Determine the (x, y) coordinate at the center of the cell enclosing the given text.  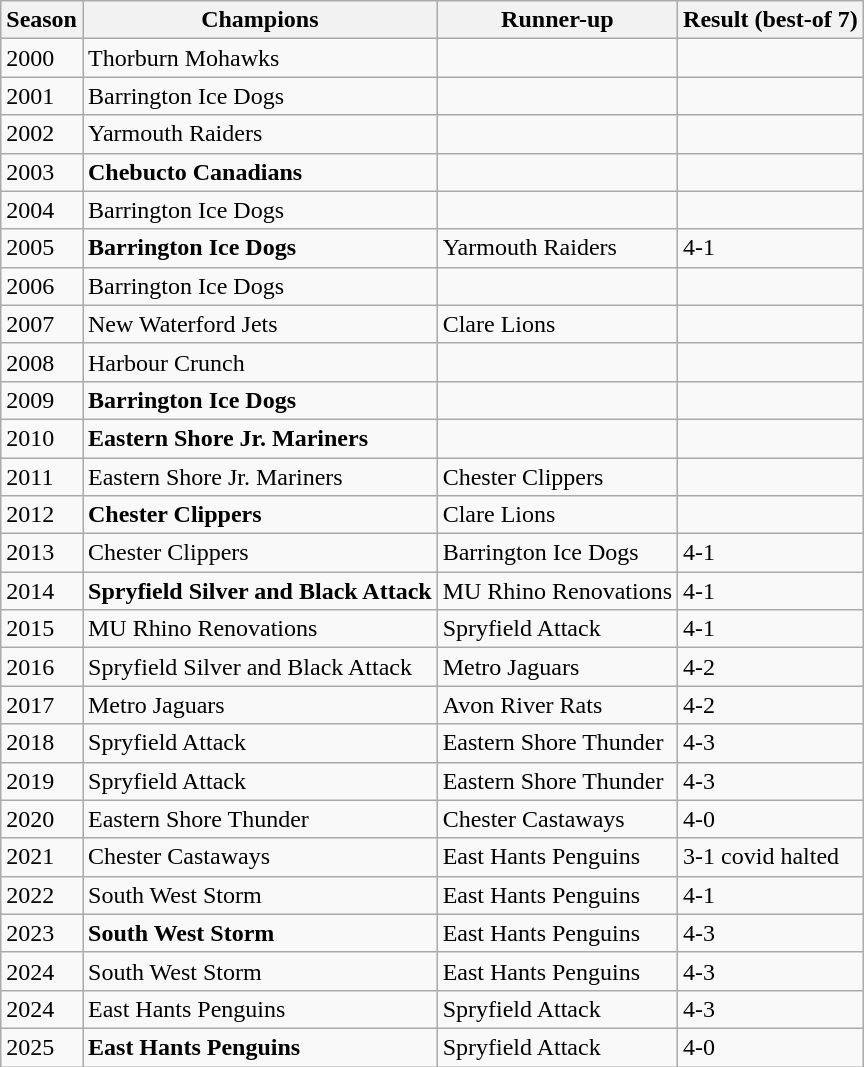
Runner-up (557, 20)
3-1 covid halted (771, 857)
New Waterford Jets (260, 324)
2010 (42, 438)
2011 (42, 477)
2022 (42, 895)
2000 (42, 58)
Thorburn Mohawks (260, 58)
2012 (42, 515)
Season (42, 20)
2009 (42, 400)
2014 (42, 591)
2005 (42, 248)
2018 (42, 743)
2007 (42, 324)
2019 (42, 781)
2020 (42, 819)
Result (best-of 7) (771, 20)
Champions (260, 20)
Harbour Crunch (260, 362)
Avon River Rats (557, 705)
2002 (42, 134)
2017 (42, 705)
2021 (42, 857)
2006 (42, 286)
2023 (42, 933)
2001 (42, 96)
Chebucto Canadians (260, 172)
2013 (42, 553)
2016 (42, 667)
2015 (42, 629)
2008 (42, 362)
2004 (42, 210)
2003 (42, 172)
2025 (42, 1047)
